Determine the (x, y) coordinate at the center of the cell enclosing the given text.  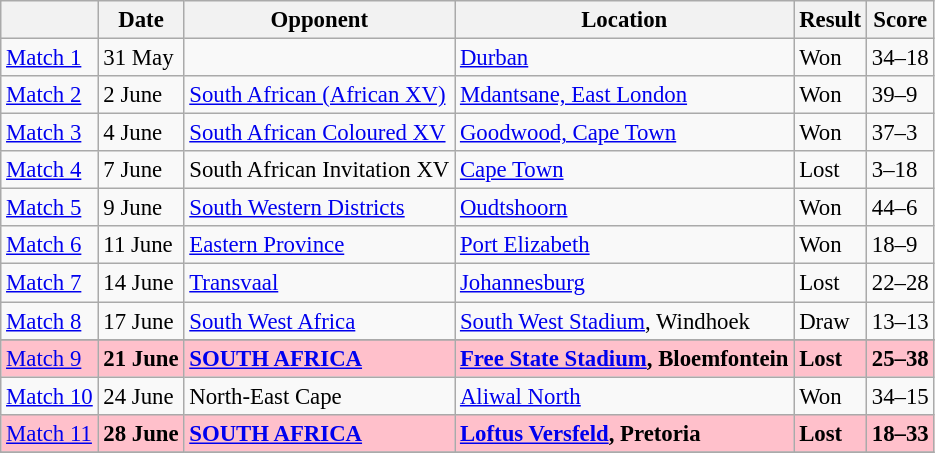
34–15 (900, 396)
Port Elizabeth (624, 245)
Loftus Versfeld, Pretoria (624, 433)
South African Coloured XV (320, 133)
18–33 (900, 433)
South African Invitation XV (320, 170)
South Western Districts (320, 208)
Free State Stadium, Bloemfontein (624, 358)
Match 7 (50, 283)
Match 6 (50, 245)
Oudtshoorn (624, 208)
44–6 (900, 208)
South African (African XV) (320, 95)
Durban (624, 58)
17 June (141, 321)
Transvaal (320, 283)
Match 8 (50, 321)
13–13 (900, 321)
18–9 (900, 245)
21 June (141, 358)
37–3 (900, 133)
Match 1 (50, 58)
14 June (141, 283)
Match 5 (50, 208)
Date (141, 20)
2 June (141, 95)
28 June (141, 433)
7 June (141, 170)
Result (830, 20)
9 June (141, 208)
4 June (141, 133)
Match 4 (50, 170)
3–18 (900, 170)
Match 3 (50, 133)
South West Africa (320, 321)
Johannesburg (624, 283)
North-East Cape (320, 396)
Match 10 (50, 396)
Cape Town (624, 170)
25–38 (900, 358)
Score (900, 20)
Match 9 (50, 358)
Mdantsane, East London (624, 95)
Opponent (320, 20)
22–28 (900, 283)
Draw (830, 321)
31 May (141, 58)
39–9 (900, 95)
34–18 (900, 58)
Location (624, 20)
11 June (141, 245)
Eastern Province (320, 245)
24 June (141, 396)
Goodwood, Cape Town (624, 133)
Match 11 (50, 433)
Aliwal North (624, 396)
South West Stadium, Windhoek (624, 321)
Match 2 (50, 95)
